Provide the [X, Y] coordinate of the cell's center where the given text is located.  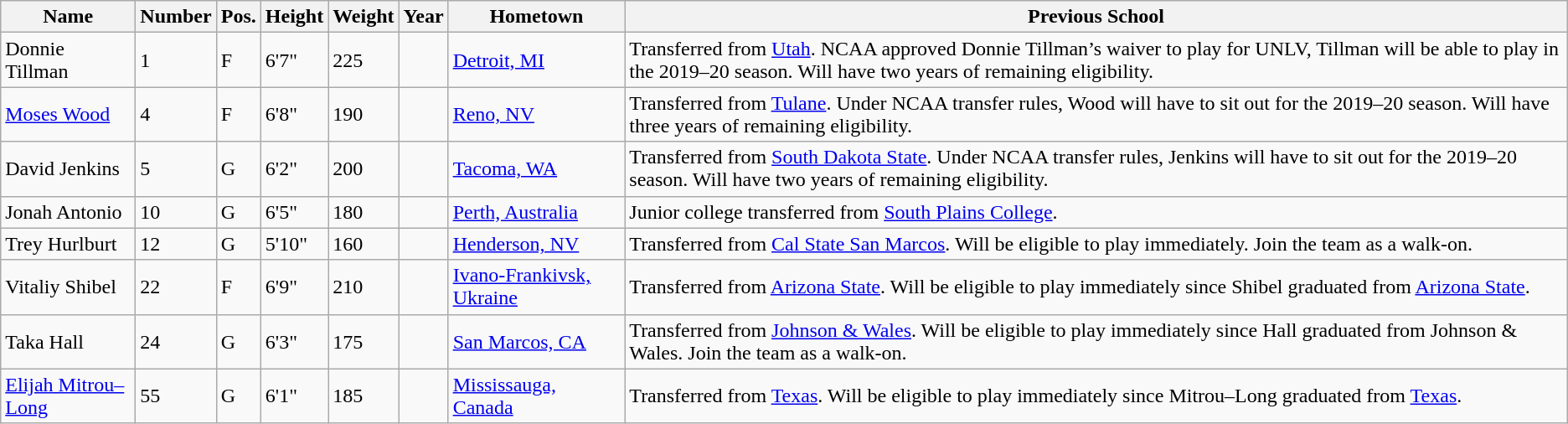
Height [294, 17]
Taka Hall [69, 342]
Transferred from Texas. Will be eligible to play immediately since Mitrou–Long graduated from Texas. [1096, 396]
6'8" [294, 114]
Transferred from Johnson & Wales. Will be eligible to play immediately since Hall graduated from Johnson & Wales. Join the team as a walk-on. [1096, 342]
12 [176, 244]
Weight [364, 17]
Moses Wood [69, 114]
6'3" [294, 342]
Previous School [1096, 17]
Trey Hurlburt [69, 244]
Transferred from Tulane. Under NCAA transfer rules, Wood will have to sit out for the 2019–20 season. Will have three years of remaining eligibility. [1096, 114]
Donnie Tillman [69, 60]
1 [176, 60]
10 [176, 212]
6'7" [294, 60]
175 [364, 342]
Junior college transferred from South Plains College. [1096, 212]
David Jenkins [69, 169]
225 [364, 60]
Transferred from Arizona State. Will be eligible to play immediately since Shibel graduated from Arizona State. [1096, 287]
6'2" [294, 169]
Number [176, 17]
Reno, NV [536, 114]
190 [364, 114]
180 [364, 212]
210 [364, 287]
185 [364, 396]
Hometown [536, 17]
Transferred from Cal State San Marcos. Will be eligible to play immediately. Join the team as a walk-on. [1096, 244]
Detroit, MI [536, 60]
Henderson, NV [536, 244]
Elijah Mitrou–Long [69, 396]
55 [176, 396]
200 [364, 169]
5 [176, 169]
6'1" [294, 396]
Name [69, 17]
Jonah Antonio [69, 212]
160 [364, 244]
24 [176, 342]
5'10" [294, 244]
Perth, Australia [536, 212]
Pos. [238, 17]
6'9" [294, 287]
Mississauga, Canada [536, 396]
Year [424, 17]
6'5" [294, 212]
San Marcos, CA [536, 342]
22 [176, 287]
4 [176, 114]
Tacoma, WA [536, 169]
Ivano-Frankivsk, Ukraine [536, 287]
Vitaliy Shibel [69, 287]
